Determine the [X, Y] coordinate at the center of the cell enclosing the given text.  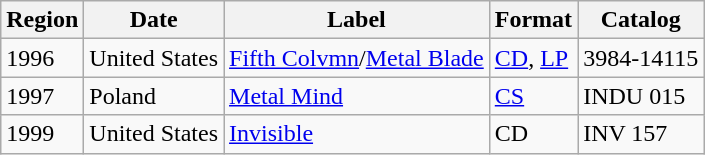
Fifth Colvmn/Metal Blade [357, 58]
Date [154, 20]
Metal Mind [357, 96]
1999 [42, 134]
Format [533, 20]
INDU 015 [641, 96]
CD [533, 134]
CS [533, 96]
Region [42, 20]
1996 [42, 58]
Poland [154, 96]
3984-14115 [641, 58]
CD, LP [533, 58]
Label [357, 20]
Invisible [357, 134]
INV 157 [641, 134]
Catalog [641, 20]
1997 [42, 96]
